Pinpoint the cell where the given text exists, returning its [X, Y] midpoint coordinate. 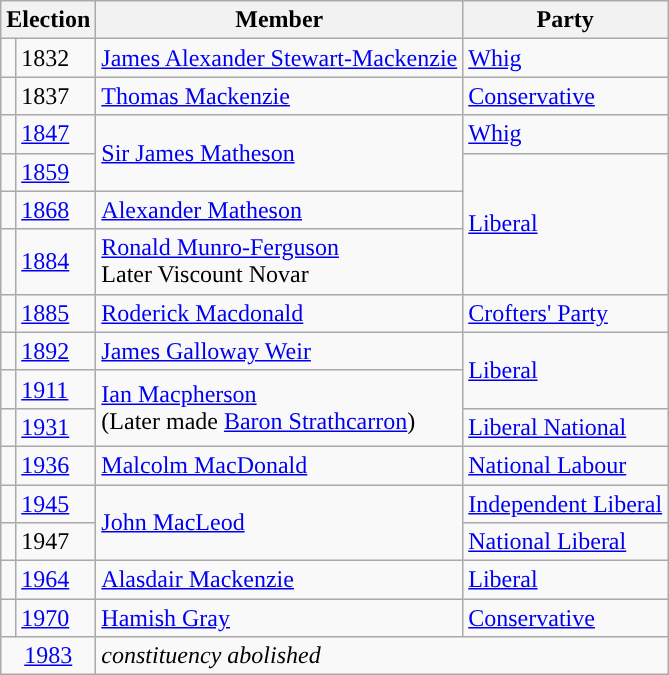
Ronald Munro-Ferguson Later Viscount Novar [280, 262]
Member [280, 20]
Sir James Matheson [280, 153]
James Galloway Weir [280, 351]
1885 [56, 313]
constituency abolished [382, 656]
Hamish Gray [280, 618]
Party [566, 20]
Roderick Macdonald [280, 313]
1964 [56, 580]
1884 [56, 262]
1832 [56, 58]
National Labour [566, 465]
1945 [56, 503]
1847 [56, 134]
Alexander Matheson [280, 210]
Thomas Mackenzie [280, 96]
Alasdair Mackenzie [280, 580]
National Liberal [566, 542]
Liberal National [566, 427]
Malcolm MacDonald [280, 465]
1983 [48, 656]
1936 [56, 465]
Election [48, 20]
1911 [56, 389]
Ian Macpherson (Later made Baron Strathcarron) [280, 408]
1970 [56, 618]
1837 [56, 96]
1892 [56, 351]
1859 [56, 172]
James Alexander Stewart-Mackenzie [280, 58]
1947 [56, 542]
Independent Liberal [566, 503]
Crofters' Party [566, 313]
1868 [56, 210]
1931 [56, 427]
John MacLeod [280, 522]
